For the text-containing cell, return its midpoint in [x, y] coordinate format. 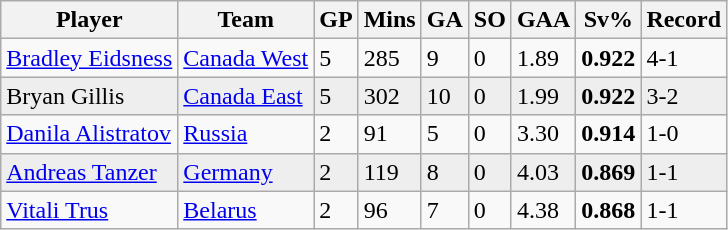
3.30 [543, 134]
8 [444, 172]
96 [390, 210]
1.99 [543, 96]
0.914 [608, 134]
Sv% [608, 20]
GA [444, 20]
1.89 [543, 58]
Vitali Trus [90, 210]
3-2 [684, 96]
Belarus [246, 210]
Canada West [246, 58]
Bryan Gillis [90, 96]
302 [390, 96]
10 [444, 96]
1-0 [684, 134]
Mins [390, 20]
0.869 [608, 172]
9 [444, 58]
Danila Alistratov [90, 134]
119 [390, 172]
Russia [246, 134]
GP [336, 20]
0.868 [608, 210]
Bradley Eidsness [90, 58]
4.38 [543, 210]
4.03 [543, 172]
Canada East [246, 96]
7 [444, 210]
Record [684, 20]
Team [246, 20]
91 [390, 134]
Andreas Tanzer [90, 172]
Player [90, 20]
4-1 [684, 58]
GAA [543, 20]
285 [390, 58]
SO [490, 20]
Germany [246, 172]
